Output the [X, Y] coordinate of the center of the cell containing the given text.  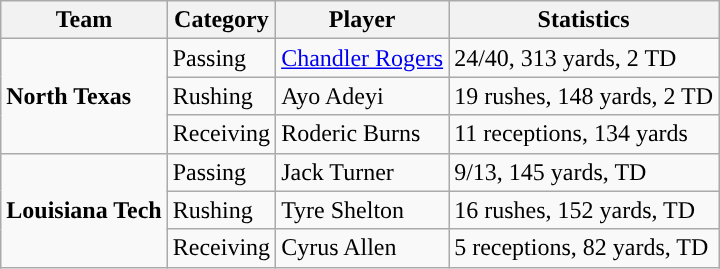
Tyre Shelton [362, 210]
Ayo Adeyi [362, 96]
Louisiana Tech [84, 210]
North Texas [84, 96]
Cyrus Allen [362, 248]
19 rushes, 148 yards, 2 TD [584, 96]
Statistics [584, 20]
Roderic Burns [362, 134]
Chandler Rogers [362, 58]
Player [362, 20]
11 receptions, 134 yards [584, 134]
Team [84, 20]
24/40, 313 yards, 2 TD [584, 58]
16 rushes, 152 yards, TD [584, 210]
9/13, 145 yards, TD [584, 172]
Jack Turner [362, 172]
5 receptions, 82 yards, TD [584, 248]
Category [221, 20]
